Output the [X, Y] coordinate of the center of the cell containing the given text.  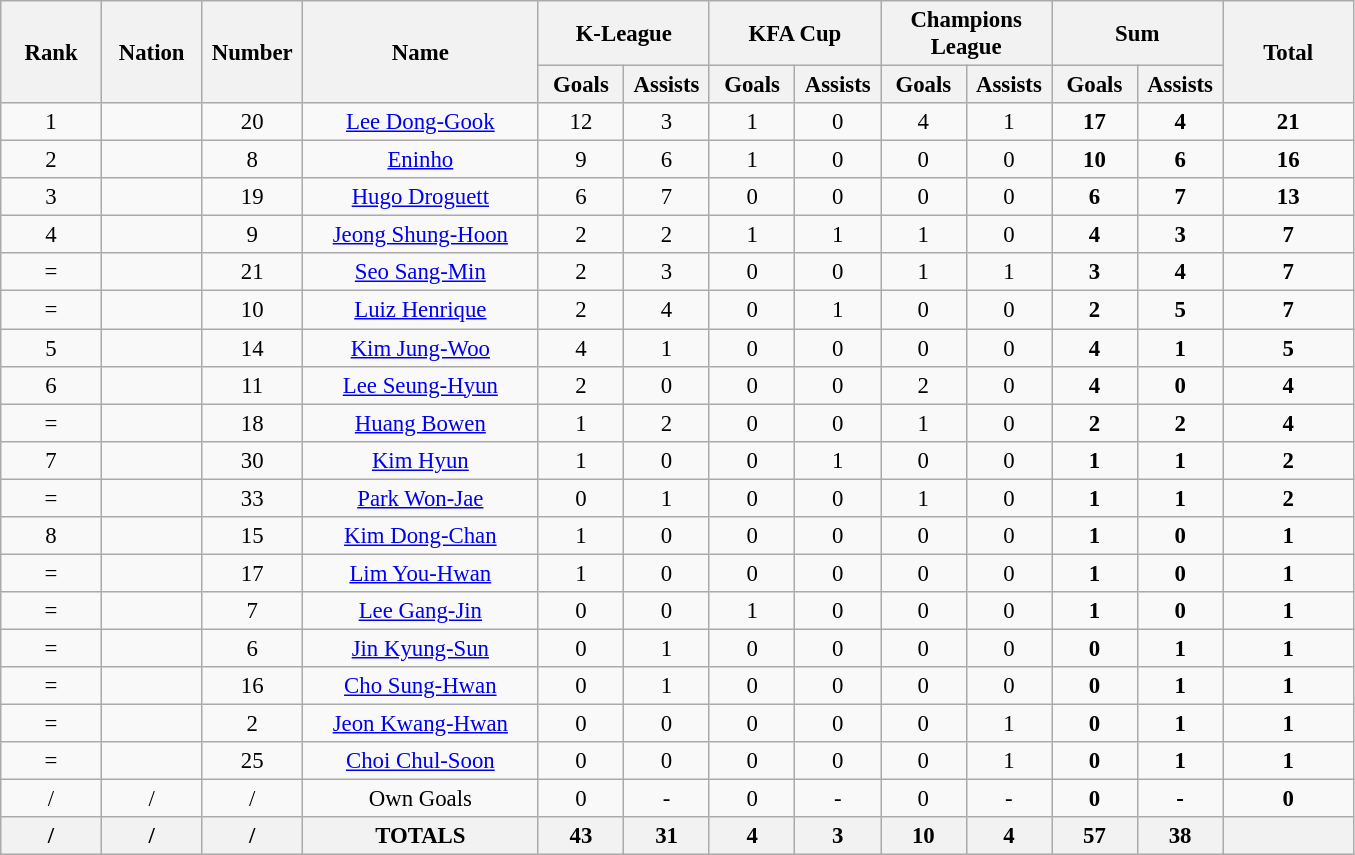
13 [1288, 197]
11 [252, 385]
Jeong Shung-Hoon [421, 235]
Luiz Henrique [421, 310]
Jeon Kwang-Hwan [421, 724]
Lee Seung-Hyun [421, 385]
15 [252, 536]
Jin Kyung-Sun [421, 648]
Kim Dong-Chan [421, 536]
18 [252, 423]
Number [252, 52]
Lee Dong-Gook [421, 122]
20 [252, 122]
25 [252, 761]
Park Won-Jae [421, 498]
Own Goals [421, 799]
K-League [624, 34]
Lee Gang-Jin [421, 611]
Lim You-Hwan [421, 573]
Kim Hyun [421, 460]
31 [667, 836]
38 [1180, 836]
30 [252, 460]
12 [581, 122]
Champions League [966, 34]
Rank [52, 52]
Name [421, 52]
Seo Sang-Min [421, 273]
Huang Bowen [421, 423]
KFA Cup [794, 34]
Cho Sung-Hwan [421, 686]
Eninho [421, 160]
Choi Chul-Soon [421, 761]
57 [1095, 836]
14 [252, 348]
Nation [152, 52]
43 [581, 836]
Kim Jung-Woo [421, 348]
Sum [1138, 34]
TOTALS [421, 836]
Total [1288, 52]
19 [252, 197]
Hugo Droguett [421, 197]
33 [252, 498]
